Determine the (X, Y) coordinate at the center of the cell enclosing the given text.  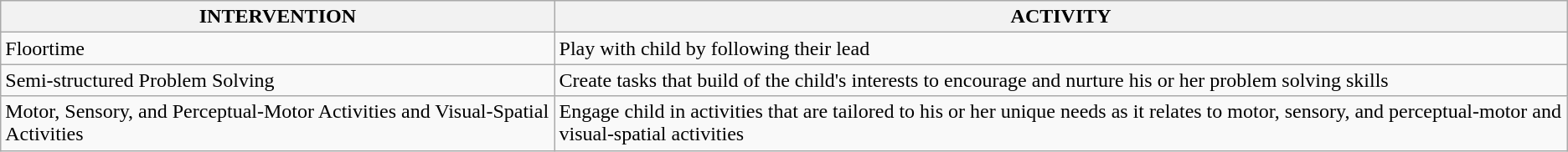
ACTIVITY (1060, 17)
Create tasks that build of the child's interests to encourage and nurture his or her problem solving skills (1060, 80)
Floortime (278, 48)
Motor, Sensory, and Perceptual-Motor Activities and Visual-Spatial Activities (278, 124)
INTERVENTION (278, 17)
Play with child by following their lead (1060, 48)
Semi-structured Problem Solving (278, 80)
